Capture the cell that displays the provided text and extract its (x, y) central coordinate. 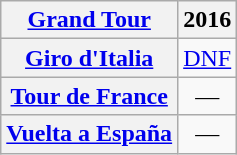
DNF (208, 58)
2016 (208, 20)
Giro d'Italia (90, 58)
Vuelta a España (90, 134)
Tour de France (90, 96)
Grand Tour (90, 20)
